Find where the given text appears and provide that cell's center as [X, Y] coordinate. 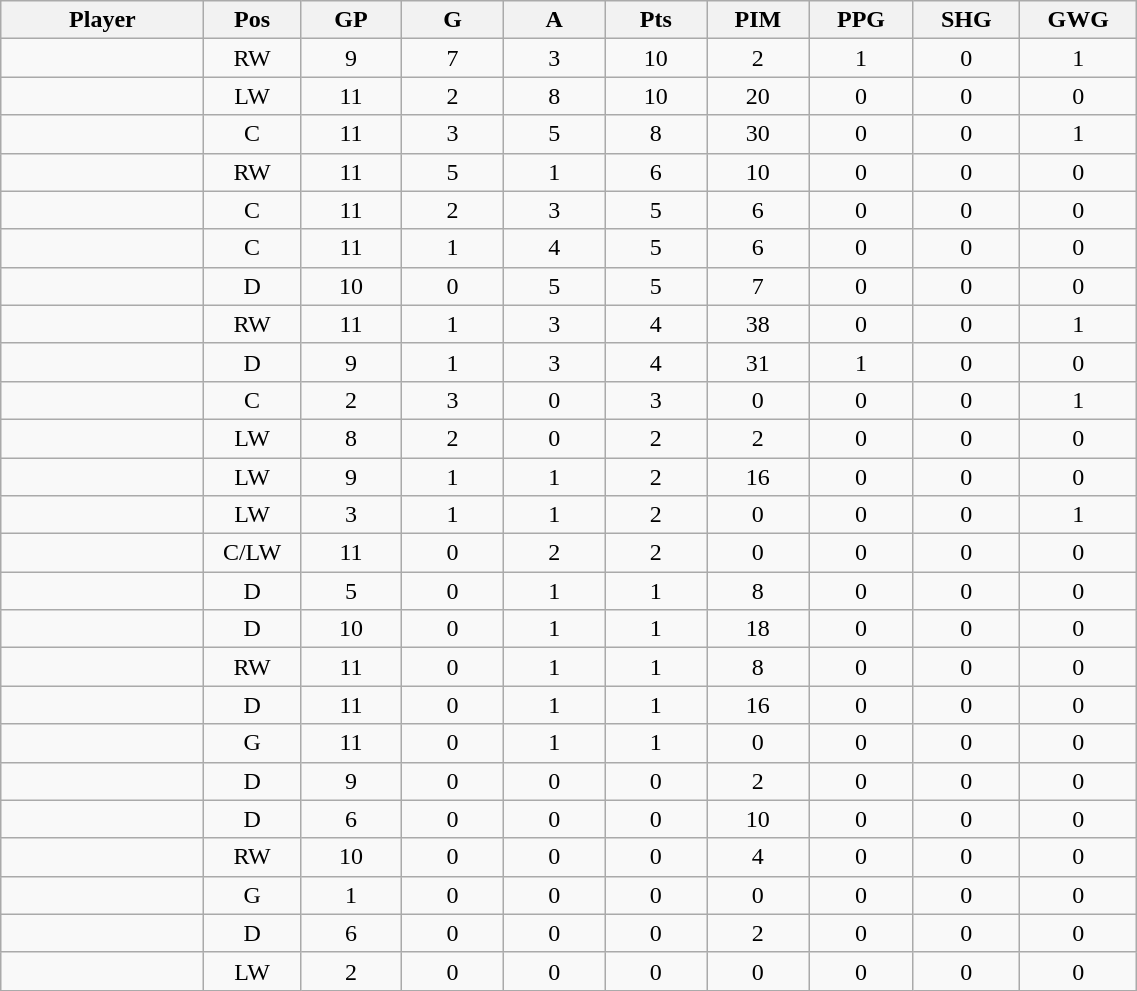
Pts [656, 20]
30 [758, 134]
PIM [758, 20]
GP [351, 20]
C/LW [252, 553]
Player [102, 20]
A [554, 20]
PPG [861, 20]
18 [758, 629]
Pos [252, 20]
GWG [1078, 20]
20 [758, 96]
31 [758, 362]
38 [758, 324]
SHG [966, 20]
